Find where the given text appears and provide that cell's center as (x, y) coordinate. 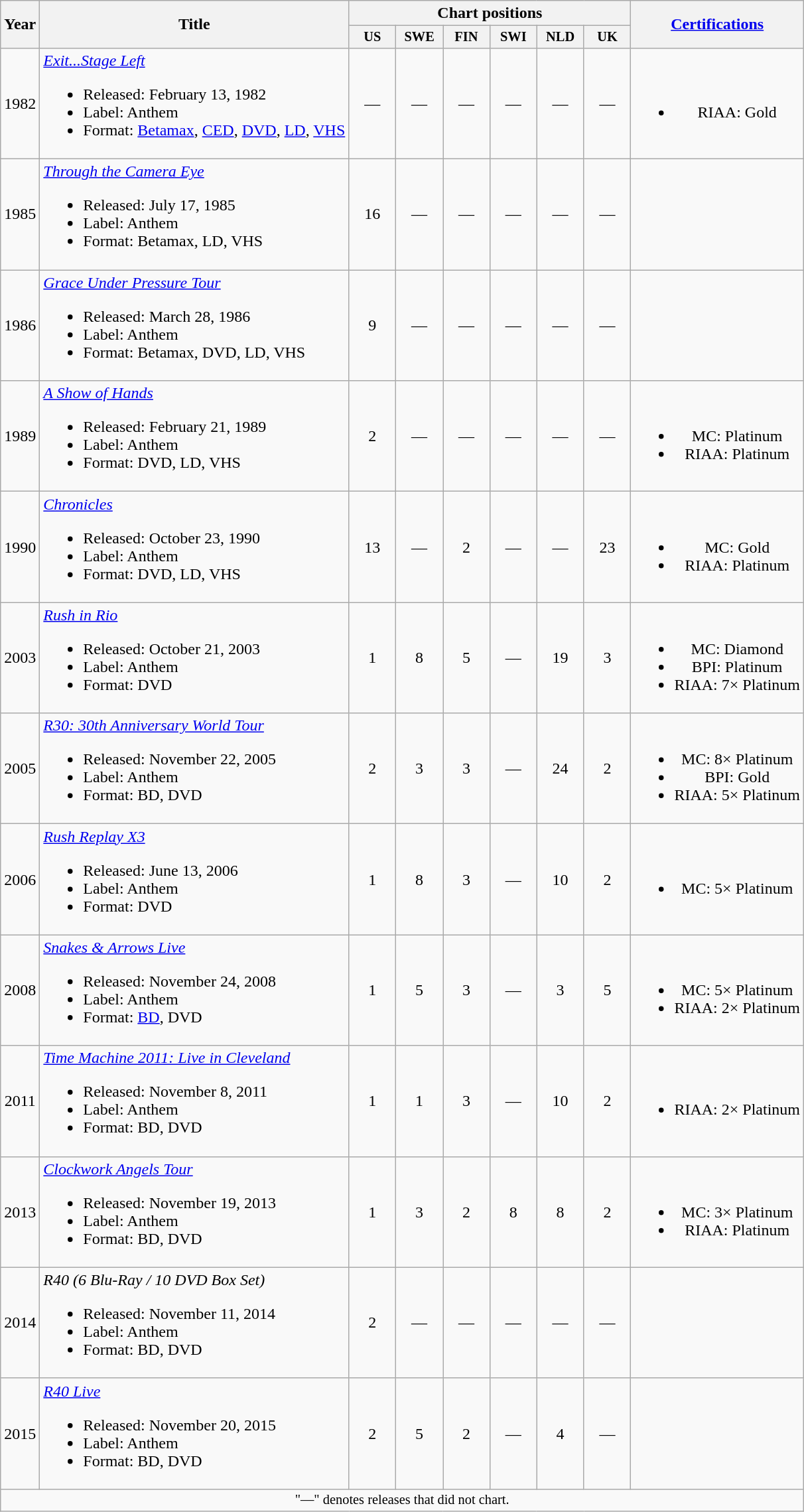
MC: DiamondBPI: PlatinumRIAA: 7× Platinum (718, 658)
2011 (20, 1101)
1982 (20, 103)
2015 (20, 1433)
Grace Under Pressure TourReleased: March 28, 1986Label: AnthemFormat: Betamax, DVD, LD, VHS (194, 325)
RIAA: 2× Platinum (718, 1101)
MC: GoldRIAA: Platinum (718, 547)
MC: 5× Platinum (718, 880)
2006 (20, 880)
MC: 5× PlatinumRIAA: 2× Platinum (718, 990)
13 (373, 547)
A Show of HandsReleased: February 21, 1989Label: AnthemFormat: DVD, LD, VHS (194, 437)
19 (560, 658)
R40 (6 Blu-Ray / 10 DVD Box Set)Released: November 11, 2014Label: AnthemFormat: BD, DVD (194, 1323)
1989 (20, 437)
UK (608, 37)
R40 LiveReleased: November 20, 2015Label: AnthemFormat: BD, DVD (194, 1433)
Clockwork Angels TourReleased: November 19, 2013Label: AnthemFormat: BD, DVD (194, 1211)
MC: PlatinumRIAA: Platinum (718, 437)
2013 (20, 1211)
1986 (20, 325)
4 (560, 1433)
1985 (20, 215)
2003 (20, 658)
2005 (20, 768)
US (373, 37)
ChroniclesReleased: October 23, 1990Label: AnthemFormat: DVD, LD, VHS (194, 547)
9 (373, 325)
R30: 30th Anniversary World TourReleased: November 22, 2005Label: AnthemFormat: BD, DVD (194, 768)
RIAA: Gold (718, 103)
Rush Replay X3Released: June 13, 2006Label: AnthemFormat: DVD (194, 880)
NLD (560, 37)
Year (20, 25)
23 (608, 547)
1990 (20, 547)
16 (373, 215)
Title (194, 25)
Chart positions (490, 13)
Snakes & Arrows LiveReleased: November 24, 2008Label: AnthemFormat: BD, DVD (194, 990)
2008 (20, 990)
SWI (513, 37)
MC: 3× PlatinumRIAA: Platinum (718, 1211)
Rush in RioReleased: October 21, 2003Label: AnthemFormat: DVD (194, 658)
"—" denotes releases that did not chart. (402, 1500)
2014 (20, 1323)
24 (560, 768)
SWE (419, 37)
MC: 8× PlatinumBPI: GoldRIAA: 5× Platinum (718, 768)
Time Machine 2011: Live in ClevelandReleased: November 8, 2011Label: AnthemFormat: BD, DVD (194, 1101)
FIN (467, 37)
Through the Camera EyeReleased: July 17, 1985Label: AnthemFormat: Betamax, LD, VHS (194, 215)
Exit...Stage LeftReleased: February 13, 1982Label: AnthemFormat: Betamax, CED, DVD, LD, VHS (194, 103)
Certifications (718, 25)
